Extract the (X, Y) coordinate from the center of the cell holding the provided text.  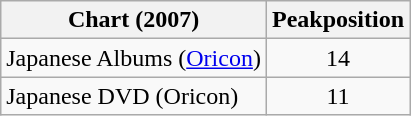
Chart (2007) (134, 20)
Japanese DVD (Oricon) (134, 96)
11 (338, 96)
Japanese Albums (Oricon) (134, 58)
Peakposition (338, 20)
14 (338, 58)
